Determine the (X, Y) coordinate at the center of the cell enclosing the given text.  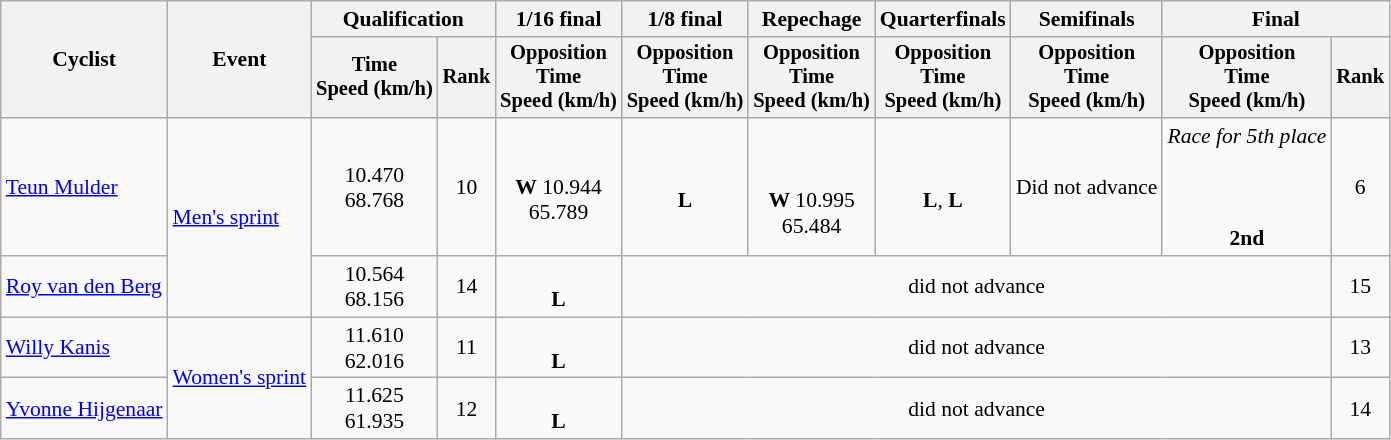
6 (1360, 187)
Teun Mulder (84, 187)
Race for 5th place2nd (1246, 187)
W 10.94465.789 (558, 187)
10 (467, 187)
13 (1360, 348)
10.47068.768 (374, 187)
L, L (943, 187)
1/8 final (686, 19)
12 (467, 408)
1/16 final (558, 19)
Quarterfinals (943, 19)
Event (240, 60)
Repechage (812, 19)
Semifinals (1087, 19)
Did not advance (1087, 187)
11.62561.935 (374, 408)
Men's sprint (240, 218)
Final (1276, 19)
Qualification (403, 19)
W 10.99565.484 (812, 187)
TimeSpeed (km/h) (374, 78)
11 (467, 348)
Roy van den Berg (84, 286)
Willy Kanis (84, 348)
Yvonne Hijgenaar (84, 408)
11.61062.016 (374, 348)
15 (1360, 286)
10.56468.156 (374, 286)
Women's sprint (240, 378)
Cyclist (84, 60)
